For the text-containing cell, return its midpoint in (x, y) coordinate format. 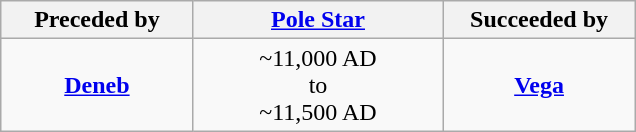
~11,000 AD to ~11,500 AD (318, 85)
Succeeded by (540, 20)
Vega (540, 85)
Preceded by (96, 20)
Pole Star (318, 20)
Deneb (96, 85)
